Pinpoint the cell where the given text exists, returning its [x, y] midpoint coordinate. 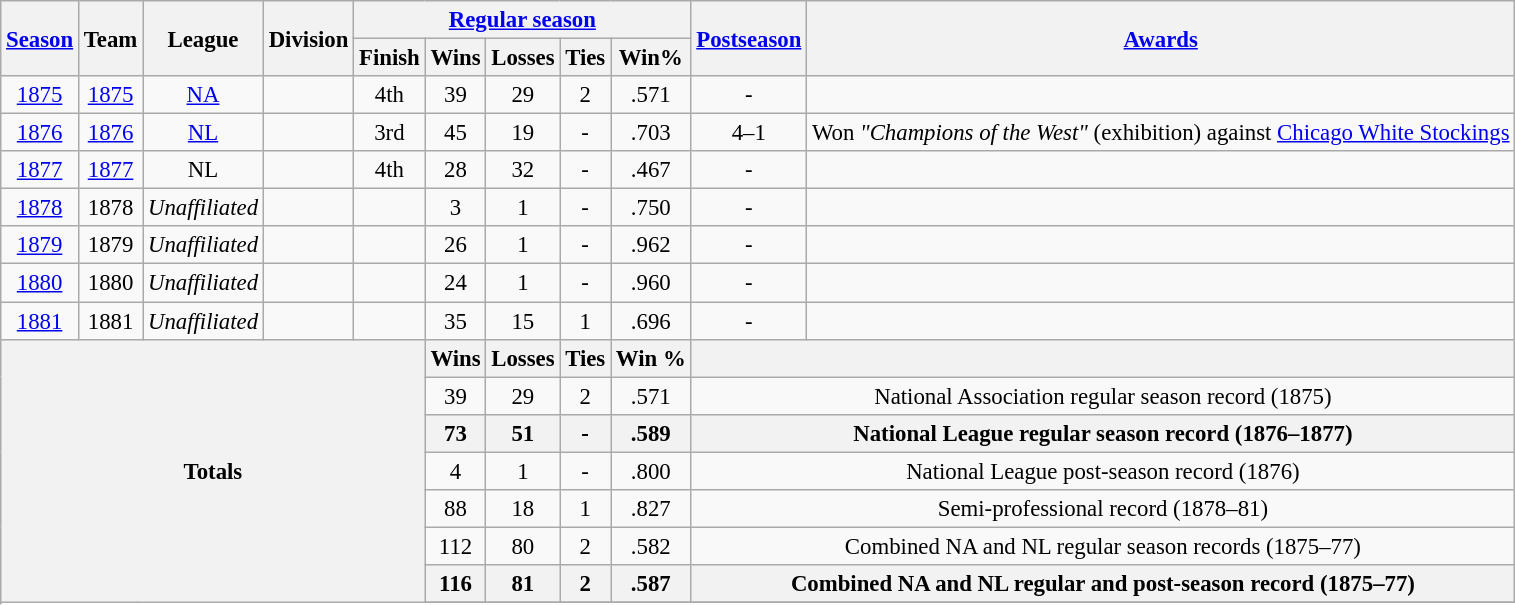
28 [456, 170]
NA [204, 95]
National Association regular season record (1875) [1103, 396]
Combined NA and NL regular and post-season record (1875–77) [1103, 584]
Awards [1161, 38]
Totals [213, 470]
.800 [651, 471]
19 [523, 133]
.960 [651, 283]
National League post-season record (1876) [1103, 471]
.696 [651, 321]
Team [110, 38]
51 [523, 433]
Division [308, 38]
73 [456, 433]
81 [523, 584]
League [204, 38]
88 [456, 509]
.587 [651, 584]
National League regular season record (1876–1877) [1103, 433]
Season [40, 38]
Combined NA and NL regular season records (1875–77) [1103, 546]
.827 [651, 509]
.962 [651, 245]
Regular season [522, 20]
80 [523, 546]
.582 [651, 546]
Postseason [749, 38]
Win% [651, 58]
116 [456, 584]
.703 [651, 133]
Won "Champions of the West" (exhibition) against Chicago White Stockings [1161, 133]
3rd [390, 133]
35 [456, 321]
Finish [390, 58]
32 [523, 170]
26 [456, 245]
Win % [651, 358]
.589 [651, 433]
45 [456, 133]
.750 [651, 208]
.467 [651, 170]
112 [456, 546]
18 [523, 509]
Semi-professional record (1878–81) [1103, 509]
4–1 [749, 133]
24 [456, 283]
15 [523, 321]
3 [456, 208]
4 [456, 471]
